Output the [X, Y] coordinate of the center of the cell containing the given text.  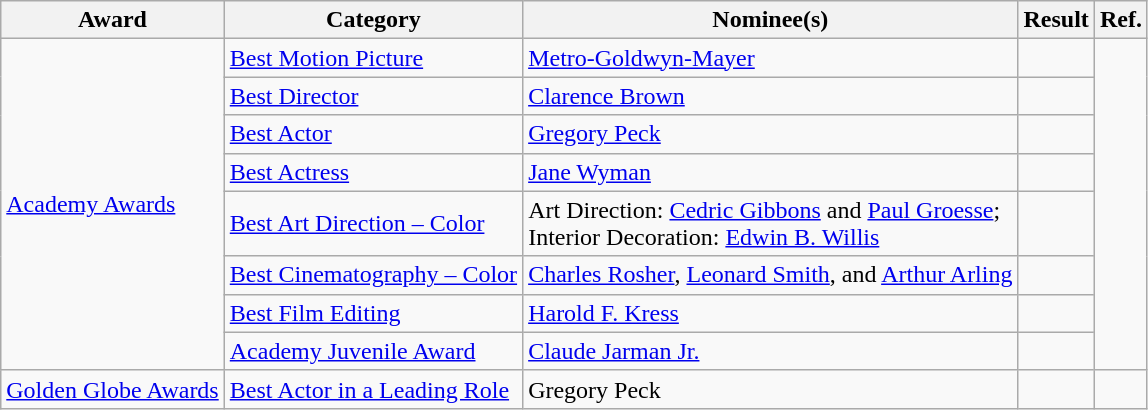
Ref. [1120, 20]
Best Actress [373, 172]
Best Cinematography – Color [373, 275]
Best Art Direction – Color [373, 224]
Best Film Editing [373, 313]
Result [1056, 20]
Best Actor [373, 134]
Harold F. Kress [770, 313]
Claude Jarman Jr. [770, 351]
Academy Awards [113, 205]
Best Actor in a Leading Role [373, 389]
Charles Rosher, Leonard Smith, and Arthur Arling [770, 275]
Best Motion Picture [373, 58]
Clarence Brown [770, 96]
Best Director [373, 96]
Category [373, 20]
Nominee(s) [770, 20]
Academy Juvenile Award [373, 351]
Award [113, 20]
Golden Globe Awards [113, 389]
Metro-Goldwyn-Mayer [770, 58]
Jane Wyman [770, 172]
Art Direction: Cedric Gibbons and Paul Groesse; Interior Decoration: Edwin B. Willis [770, 224]
